Scan for the cell matching the given text and deliver its [x, y] coordinate at center. 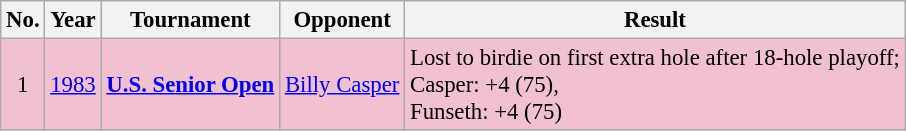
Tournament [190, 20]
1983 [73, 85]
1 [23, 85]
U.S. Senior Open [190, 85]
Year [73, 20]
No. [23, 20]
Result [655, 20]
Billy Casper [342, 85]
Lost to birdie on first extra hole after 18-hole playoff;Casper: +4 (75),Funseth: +4 (75) [655, 85]
Opponent [342, 20]
